From the cell containing the given text, extract its center point as [x, y] coordinate. 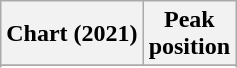
Chart (2021) [72, 34]
Peak position [189, 34]
